For the text-containing cell, return its midpoint in (x, y) coordinate format. 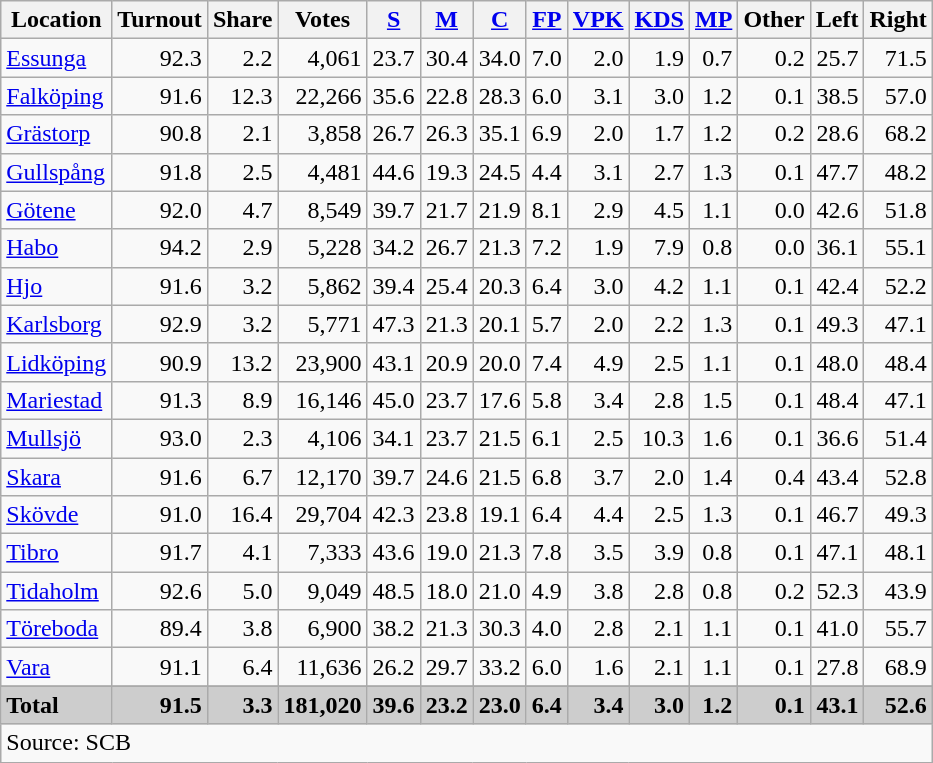
Mariestad (56, 400)
4.2 (659, 286)
4.1 (242, 553)
42.3 (394, 515)
52.3 (837, 591)
26.2 (394, 667)
Lidköping (56, 362)
Total (56, 705)
30.4 (446, 58)
43.9 (898, 591)
Töreboda (56, 629)
91.8 (160, 172)
7.8 (546, 553)
S (394, 20)
3,858 (322, 134)
3.5 (598, 553)
Falköping (56, 96)
43.4 (837, 477)
43.6 (394, 553)
7.4 (546, 362)
Other (774, 20)
28.6 (837, 134)
39.4 (394, 286)
4.5 (659, 210)
23.8 (446, 515)
52.8 (898, 477)
20.1 (500, 324)
2.7 (659, 172)
3.7 (598, 477)
91.7 (160, 553)
Share (242, 20)
19.1 (500, 515)
8,549 (322, 210)
71.5 (898, 58)
Location (56, 20)
C (500, 20)
46.7 (837, 515)
36.6 (837, 438)
10.3 (659, 438)
35.1 (500, 134)
19.0 (446, 553)
Turnout (160, 20)
41.0 (837, 629)
Hjo (56, 286)
28.3 (500, 96)
21.7 (446, 210)
7.2 (546, 248)
Tibro (56, 553)
21.0 (500, 591)
20.0 (500, 362)
0.4 (774, 477)
5,771 (322, 324)
6.8 (546, 477)
48.0 (837, 362)
16,146 (322, 400)
1.7 (659, 134)
26.3 (446, 134)
30.3 (500, 629)
5.8 (546, 400)
23.0 (500, 705)
51.8 (898, 210)
33.2 (500, 667)
VPK (598, 20)
20.3 (500, 286)
45.0 (394, 400)
42.6 (837, 210)
Habo (56, 248)
Tidaholm (56, 591)
Vara (56, 667)
7,333 (322, 553)
5.7 (546, 324)
25.4 (446, 286)
1.4 (713, 477)
57.0 (898, 96)
13.2 (242, 362)
92.9 (160, 324)
M (446, 20)
MP (713, 20)
89.4 (160, 629)
55.1 (898, 248)
23.2 (446, 705)
4.0 (546, 629)
18.0 (446, 591)
94.2 (160, 248)
4,106 (322, 438)
0.7 (713, 58)
91.3 (160, 400)
44.6 (394, 172)
4,061 (322, 58)
48.1 (898, 553)
6.7 (242, 477)
91.0 (160, 515)
24.6 (446, 477)
21.9 (500, 210)
12.3 (242, 96)
92.3 (160, 58)
Götene (56, 210)
68.9 (898, 667)
29.7 (446, 667)
24.5 (500, 172)
34.2 (394, 248)
91.1 (160, 667)
Source: SCB (467, 743)
181,020 (322, 705)
9,049 (322, 591)
8.9 (242, 400)
22.8 (446, 96)
3.9 (659, 553)
5.0 (242, 591)
42.4 (837, 286)
7.0 (546, 58)
6.9 (546, 134)
52.6 (898, 705)
20.9 (446, 362)
Grästorp (56, 134)
Karlsborg (56, 324)
47.7 (837, 172)
29,704 (322, 515)
1.5 (713, 400)
6.1 (546, 438)
35.6 (394, 96)
38.2 (394, 629)
5,228 (322, 248)
90.8 (160, 134)
5,862 (322, 286)
Votes (322, 20)
48.2 (898, 172)
11,636 (322, 667)
52.2 (898, 286)
23,900 (322, 362)
91.5 (160, 705)
Mullsjö (56, 438)
92.0 (160, 210)
93.0 (160, 438)
Skövde (56, 515)
38.5 (837, 96)
4,481 (322, 172)
16.4 (242, 515)
FP (546, 20)
Gullspång (56, 172)
4.7 (242, 210)
3.3 (242, 705)
39.6 (394, 705)
12,170 (322, 477)
Skara (56, 477)
2.3 (242, 438)
Left (837, 20)
27.8 (837, 667)
92.6 (160, 591)
55.7 (898, 629)
6,900 (322, 629)
7.9 (659, 248)
47.3 (394, 324)
22,266 (322, 96)
8.1 (546, 210)
48.5 (394, 591)
34.0 (500, 58)
KDS (659, 20)
19.3 (446, 172)
51.4 (898, 438)
68.2 (898, 134)
36.1 (837, 248)
Essunga (56, 58)
25.7 (837, 58)
Right (898, 20)
34.1 (394, 438)
90.9 (160, 362)
17.6 (500, 400)
